Pinpoint the cell where the given text exists, returning its [x, y] midpoint coordinate. 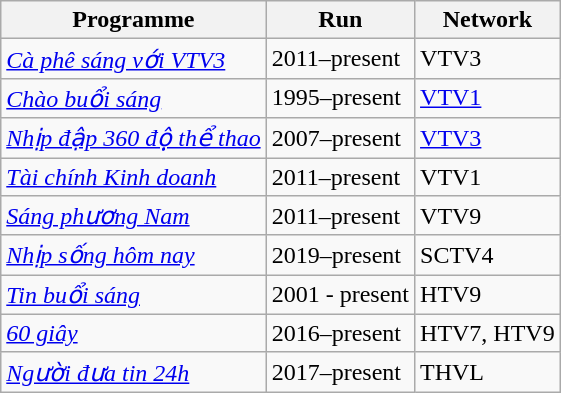
60 giây [134, 333]
2019–present [340, 255]
THVL [488, 372]
Nhịp đập 360 độ thể thao [134, 138]
HTV9 [488, 295]
2001 - present [340, 295]
Cà phê sáng với VTV3 [134, 59]
VTV9 [488, 216]
HTV7, HTV9 [488, 333]
SCTV4 [488, 255]
Nhịp sống hôm nay [134, 255]
Tin buổi sáng [134, 295]
Chào buổi sáng [134, 98]
Tài chính Kinh doanh [134, 177]
2016–present [340, 333]
Programme [134, 20]
1995–present [340, 98]
2007–present [340, 138]
2017–present [340, 372]
Network [488, 20]
Người đưa tin 24h [134, 372]
Sáng phương Nam [134, 216]
Run [340, 20]
